Extract the [x, y] coordinate from the center of the cell holding the provided text.  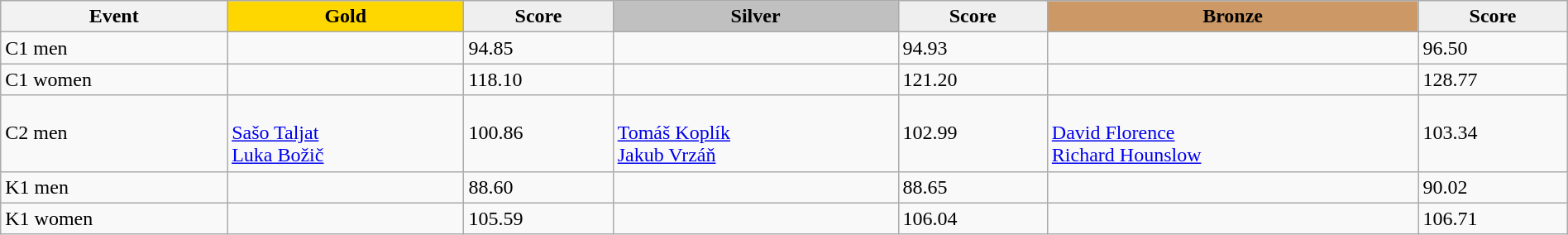
88.65 [973, 187]
C2 men [114, 133]
96.50 [1493, 48]
103.34 [1493, 133]
94.93 [973, 48]
K1 women [114, 218]
Silver [756, 17]
106.04 [973, 218]
106.71 [1493, 218]
Gold [346, 17]
Event [114, 17]
94.85 [538, 48]
Bronze [1232, 17]
102.99 [973, 133]
K1 men [114, 187]
100.86 [538, 133]
C1 men [114, 48]
105.59 [538, 218]
118.10 [538, 79]
Sašo TaljatLuka Božič [346, 133]
C1 women [114, 79]
88.60 [538, 187]
128.77 [1493, 79]
90.02 [1493, 187]
David FlorenceRichard Hounslow [1232, 133]
121.20 [973, 79]
Tomáš KoplíkJakub Vrzáň [756, 133]
